Output the (X, Y) coordinate of the center of the cell containing the given text.  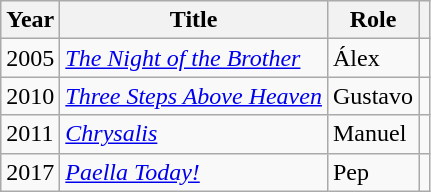
Year (30, 20)
2017 (30, 172)
2011 (30, 134)
Paella Today! (194, 172)
Chrysalis (194, 134)
Pep (372, 172)
2010 (30, 96)
Three Steps Above Heaven (194, 96)
The Night of the Brother (194, 58)
Álex (372, 58)
Gustavo (372, 96)
Role (372, 20)
Title (194, 20)
2005 (30, 58)
Manuel (372, 134)
